Identify which cell holds the provided text, then report its (X, Y) central coordinate. 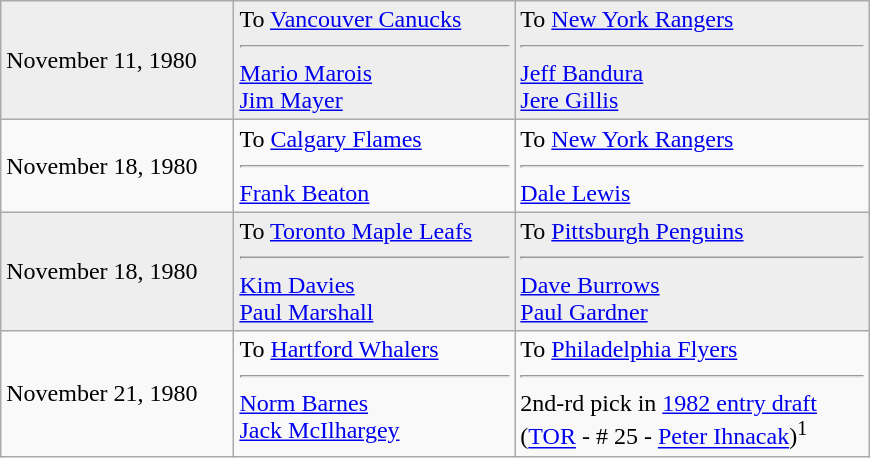
To Pittsburgh PenguinsDave BurrowsPaul Gardner (692, 272)
To Philadelphia Flyers2nd-rd pick in 1982 entry draft(TOR - # 25 - Peter Ihnacak)1 (692, 394)
To New York RangersDale Lewis (692, 166)
To Calgary FlamesFrank Beaton (374, 166)
To Hartford WhalersNorm BarnesJack McIlhargey (374, 394)
To Vancouver CanucksMario MaroisJim Mayer (374, 60)
November 11, 1980 (118, 60)
To New York RangersJeff BanduraJere Gillis (692, 60)
To Toronto Maple LeafsKim DaviesPaul Marshall (374, 272)
November 21, 1980 (118, 394)
